Pinpoint the cell where the given text exists, returning its [X, Y] midpoint coordinate. 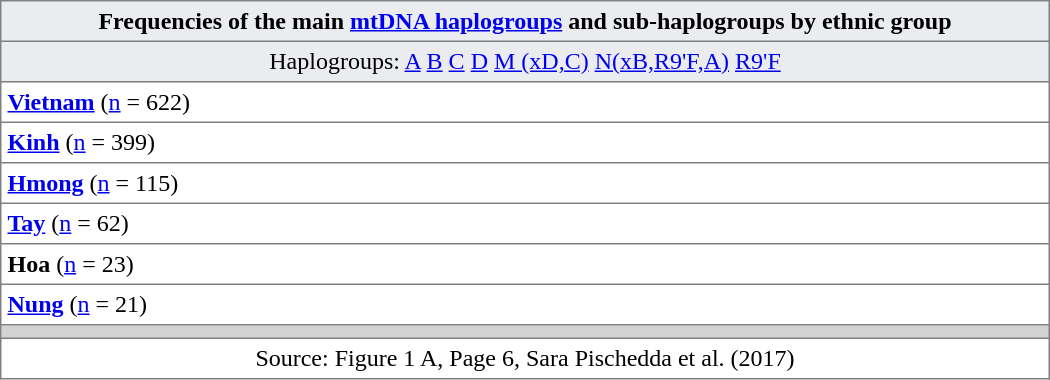
Kinh (n = 399) [525, 142]
Tay (n = 62) [525, 223]
Source: Figure 1 A, Page 6, Sara Pischedda et al. (2017) [525, 358]
Haplogroups: A B C D M (xD,C) N(xB,R9'F,A) R9'F [525, 61]
Nung (n = 21) [525, 304]
Frequencies of the main mtDNA haplogroups and sub-haplogroups by ethnic group [525, 21]
Hoa (n = 23) [525, 264]
Vietnam (n = 622) [525, 102]
Hmong (n = 115) [525, 183]
